Pinpoint the cell where the given text exists, returning its [X, Y] midpoint coordinate. 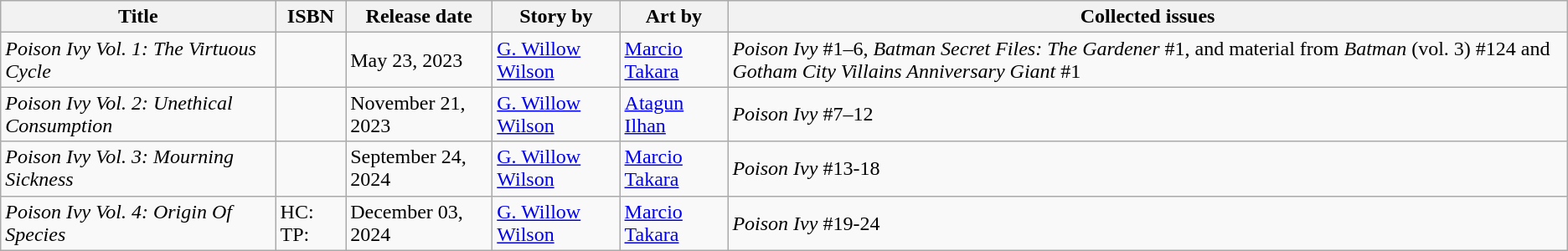
Poison Ivy #1–6, Batman Secret Files: The Gardener #1, and material from Batman (vol. 3) #124 and Gotham City Villains Anniversary Giant #1 [1148, 60]
Poison Ivy Vol. 3: Mourning Sickness [138, 169]
ISBN [311, 17]
Atagun Ilhan [673, 114]
Poison Ivy #7–12 [1148, 114]
September 24, 2024 [419, 169]
Story by [556, 17]
Poison Ivy #13-18 [1148, 169]
December 03, 2024 [419, 223]
November 21, 2023 [419, 114]
Poison Ivy Vol. 2: Unethical Consumption [138, 114]
Collected issues [1148, 17]
Art by [673, 17]
Release date [419, 17]
Poison Ivy #19-24 [1148, 223]
HC: TP: [311, 223]
Title [138, 17]
Poison Ivy Vol. 1: The Virtuous Cycle [138, 60]
May 23, 2023 [419, 60]
Poison Ivy Vol. 4: Origin Of Species [138, 223]
